Find where the given text appears and provide that cell's center as (x, y) coordinate. 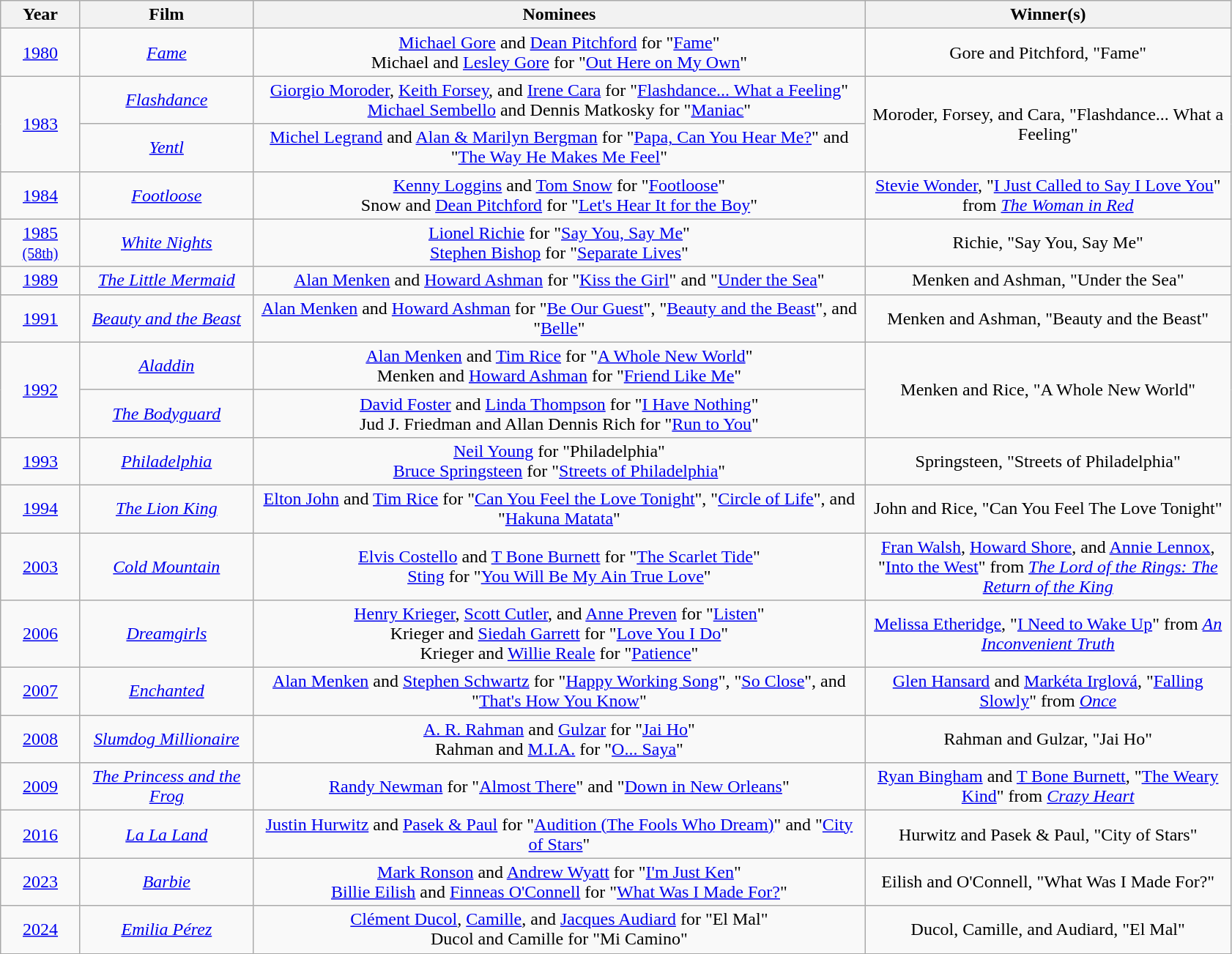
Justin Hurwitz and Pasek & Paul for "Audition (The Fools Who Dream)" and "City of Stars" (559, 835)
Randy Newman for "Almost There" and "Down in New Orleans" (559, 786)
La La Land (166, 835)
1992 (41, 390)
Aladdin (166, 366)
Enchanted (166, 691)
The Lion King (166, 508)
Elvis Costello and T Bone Burnett for "The Scarlet Tide"Sting for "You Will Be My Ain True Love" (559, 567)
Alan Menken and Howard Ashman for "Kiss the Girl" and "Under the Sea" (559, 280)
Hurwitz and Pasek & Paul, "City of Stars" (1047, 835)
Eilish and O'Connell, "What Was I Made For?" (1047, 882)
Lionel Richie for "Say You, Say Me"Stephen Bishop for "Separate Lives" (559, 243)
The Princess and the Frog (166, 786)
Mark Ronson and Andrew Wyatt for "I'm Just Ken"Billie Eilish and Finneas O'Connell for "What Was I Made For?" (559, 882)
Slumdog Millionaire (166, 739)
Dreamgirls (166, 634)
Glen Hansard and Markéta Irglová, "Falling Slowly" from Once (1047, 691)
Giorgio Moroder, Keith Forsey, and Irene Cara for "Flashdance... What a Feeling"Michael Sembello and Dennis Matkosky for "Maniac" (559, 100)
2009 (41, 786)
Fran Walsh, Howard Shore, and Annie Lennox, "Into the West" from The Lord of the Rings: The Return of the King (1047, 567)
Michael Gore and Dean Pitchford for "Fame"Michael and Lesley Gore for "Out Here on My Own" (559, 53)
Gore and Pitchford, "Fame" (1047, 53)
Footloose (166, 195)
Barbie (166, 882)
1983 (41, 124)
Ducol, Camille, and Audiard, "El Mal" (1047, 930)
Menken and Rice, "A Whole New World" (1047, 390)
1984 (41, 195)
Menken and Ashman, "Beauty and the Beast" (1047, 318)
Winner(s) (1047, 15)
Neil Young for "Philadelphia"Bruce Springsteen for "Streets of Philadelphia" (559, 461)
1985(58th) (41, 243)
Menken and Ashman, "Under the Sea" (1047, 280)
Film (166, 15)
1993 (41, 461)
1980 (41, 53)
Richie, "Say You, Say Me" (1047, 243)
2008 (41, 739)
Elton John and Tim Rice for "Can You Feel the Love Tonight", "Circle of Life", and "Hakuna Matata" (559, 508)
2003 (41, 567)
Alan Menken and Howard Ashman for "Be Our Guest", "Beauty and the Beast", and "Belle" (559, 318)
Kenny Loggins and Tom Snow for "Footloose"Snow and Dean Pitchford for "Let's Hear It for the Boy" (559, 195)
2016 (41, 835)
Michel Legrand and Alan & Marilyn Bergman for "Papa, Can You Hear Me?" and "The Way He Makes Me Feel" (559, 148)
Clément Ducol, Camille, and Jacques Audiard for "El Mal"Ducol and Camille for "Mi Camino" (559, 930)
Melissa Etheridge, "I Need to Wake Up" from An Inconvenient Truth (1047, 634)
Philadelphia (166, 461)
Alan Menken and Tim Rice for "A Whole New World"Menken and Howard Ashman for "Friend Like Me" (559, 366)
Stevie Wonder, "I Just Called to Say I Love You" from The Woman in Red (1047, 195)
2007 (41, 691)
Yentl (166, 148)
Year (41, 15)
Springsteen, "Streets of Philadelphia" (1047, 461)
John and Rice, "Can You Feel The Love Tonight" (1047, 508)
David Foster and Linda Thompson for "I Have Nothing"Jud J. Friedman and Allan Dennis Rich for "Run to You" (559, 413)
White Nights (166, 243)
The Bodyguard (166, 413)
Beauty and the Beast (166, 318)
Alan Menken and Stephen Schwartz for "Happy Working Song", "So Close", and "That's How You Know" (559, 691)
Cold Mountain (166, 567)
A. R. Rahman and Gulzar for "Jai Ho"Rahman and M.I.A. for "O... Saya" (559, 739)
Ryan Bingham and T Bone Burnett, "The Weary Kind" from Crazy Heart (1047, 786)
Rahman and Gulzar, "Jai Ho" (1047, 739)
2006 (41, 634)
Fame (166, 53)
Flashdance (166, 100)
Moroder, Forsey, and Cara, "Flashdance... What a Feeling" (1047, 124)
2023 (41, 882)
1994 (41, 508)
Nominees (559, 15)
2024 (41, 930)
Henry Krieger, Scott Cutler, and Anne Preven for "Listen"Krieger and Siedah Garrett for "Love You I Do"Krieger and Willie Reale for "Patience" (559, 634)
1989 (41, 280)
1991 (41, 318)
Emilia Pérez (166, 930)
The Little Mermaid (166, 280)
